From the cell containing the given text, extract its center point as (x, y) coordinate. 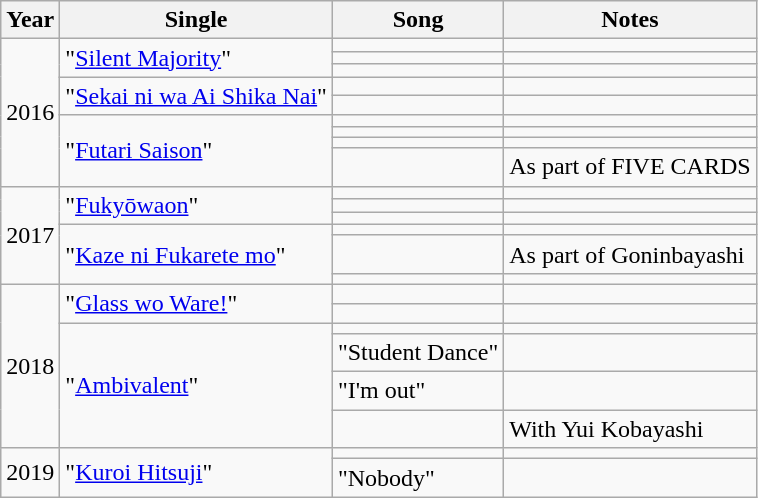
Song (418, 20)
"I'm out" (418, 391)
Year (30, 20)
"Silent Majority" (196, 58)
"Fukyōwaon" (196, 205)
Notes (630, 20)
As part of Goninbayashi (630, 254)
Single (196, 20)
2017 (30, 235)
2019 (30, 472)
"Kaze ni Fukarete mo" (196, 254)
2018 (30, 366)
"Student Dance" (418, 353)
"Sekai ni wa Ai Shika Nai" (196, 96)
"Glass wo Ware!" (196, 303)
"Futari Saison" (196, 150)
"Kuroi Hitsuji" (196, 472)
As part of FIVE CARDS (630, 167)
With Yui Kobayashi (630, 429)
"Ambivalent" (196, 384)
2016 (30, 112)
"Nobody" (418, 478)
